Return the (x, y) coordinate for the center point of the cell that contains the specified text.  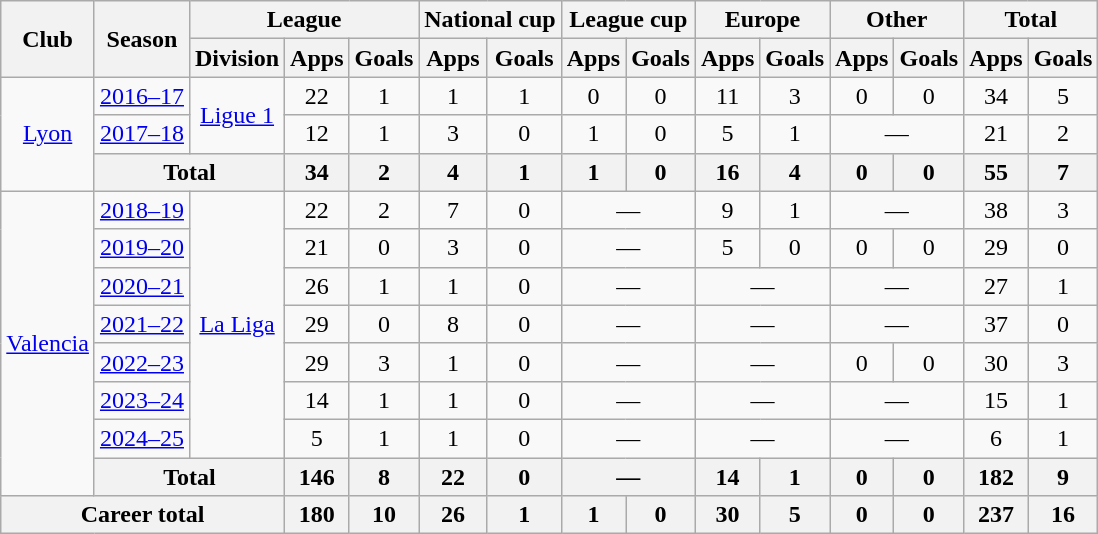
27 (996, 286)
146 (317, 477)
12 (317, 134)
55 (996, 172)
237 (996, 515)
Season (142, 39)
Europe (762, 20)
37 (996, 324)
2020–21 (142, 286)
38 (996, 210)
National cup (490, 20)
La Liga (236, 324)
2022–23 (142, 362)
6 (996, 438)
2017–18 (142, 134)
Ligue 1 (236, 115)
Other (897, 20)
15 (996, 400)
2018–19 (142, 210)
180 (317, 515)
League (304, 20)
Division (236, 58)
11 (727, 96)
Valencia (48, 343)
League cup (628, 20)
Career total (143, 515)
182 (996, 477)
10 (384, 515)
2021–22 (142, 324)
Club (48, 39)
2016–17 (142, 96)
2023–24 (142, 400)
2024–25 (142, 438)
Lyon (48, 134)
2019–20 (142, 248)
